Detect which cell encompasses the target text, then output its (x, y) center coordinate. 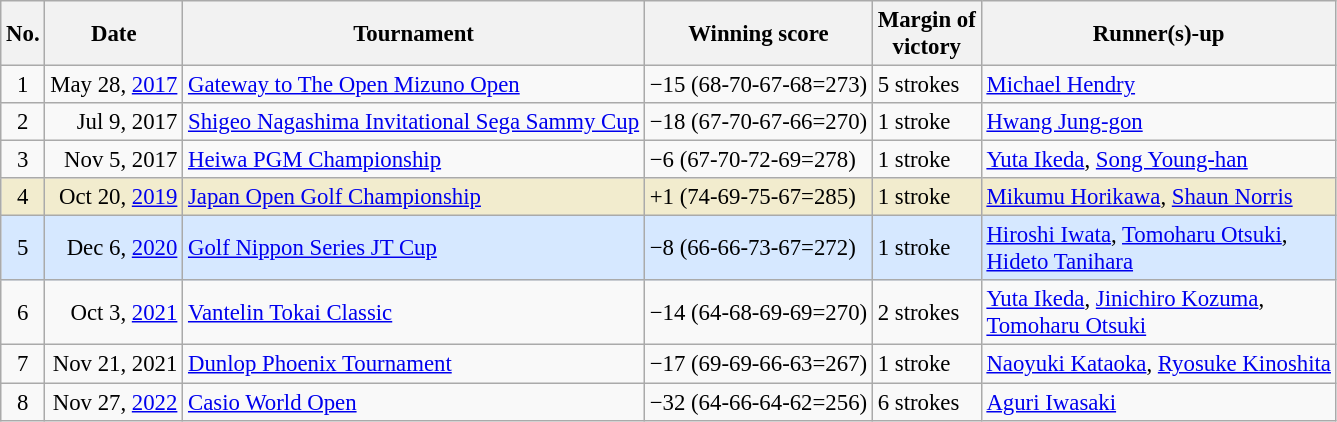
Jul 9, 2017 (114, 122)
2 strokes (926, 312)
May 28, 2017 (114, 85)
Hiroshi Iwata, Tomoharu Otsuki, Hideto Tanihara (1158, 248)
−17 (69-69-66-63=267) (758, 364)
7 (23, 364)
3 (23, 160)
−8 (66-66-73-67=272) (758, 248)
Tournament (414, 34)
Nov 21, 2021 (114, 364)
Nov 5, 2017 (114, 160)
Shigeo Nagashima Invitational Sega Sammy Cup (414, 122)
Golf Nippon Series JT Cup (414, 248)
Heiwa PGM Championship (414, 160)
Margin ofvictory (926, 34)
Dunlop Phoenix Tournament (414, 364)
5 (23, 248)
−14 (64-68-69-69=270) (758, 312)
Hwang Jung-gon (1158, 122)
−6 (67-70-72-69=278) (758, 160)
−15 (68-70-67-68=273) (758, 85)
Nov 27, 2022 (114, 402)
8 (23, 402)
Oct 20, 2019 (114, 197)
Naoyuki Kataoka, Ryosuke Kinoshita (1158, 364)
Aguri Iwasaki (1158, 402)
Winning score (758, 34)
No. (23, 34)
Date (114, 34)
1 (23, 85)
2 (23, 122)
Japan Open Golf Championship (414, 197)
Yuta Ikeda, Jinichiro Kozuma, Tomoharu Otsuki (1158, 312)
6 strokes (926, 402)
4 (23, 197)
Yuta Ikeda, Song Young-han (1158, 160)
−18 (67-70-67-66=270) (758, 122)
+1 (74-69-75-67=285) (758, 197)
Runner(s)-up (1158, 34)
Mikumu Horikawa, Shaun Norris (1158, 197)
Casio World Open (414, 402)
Michael Hendry (1158, 85)
5 strokes (926, 85)
−32 (64-66-64-62=256) (758, 402)
Gateway to The Open Mizuno Open (414, 85)
Vantelin Tokai Classic (414, 312)
6 (23, 312)
Oct 3, 2021 (114, 312)
Dec 6, 2020 (114, 248)
